Extract the (x, y) coordinate from the center of the cell holding the provided text.  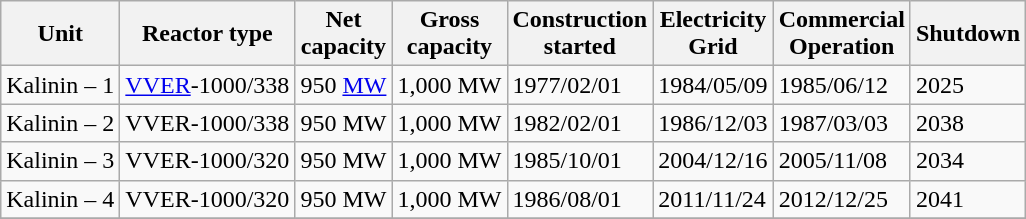
1977/02/01 (580, 85)
Kalinin – 4 (60, 199)
2012/12/25 (842, 199)
Kalinin – 2 (60, 123)
Netcapacity (344, 34)
Unit (60, 34)
1986/12/03 (713, 123)
1986/08/01 (580, 199)
ElectricityGrid (713, 34)
2041 (968, 199)
1982/02/01 (580, 123)
2038 (968, 123)
1987/03/03 (842, 123)
2025 (968, 85)
2004/12/16 (713, 161)
2011/11/24 (713, 199)
2034 (968, 161)
1985/10/01 (580, 161)
1985/06/12 (842, 85)
1984/05/09 (713, 85)
Kalinin – 1 (60, 85)
Grosscapacity (450, 34)
Constructionstarted (580, 34)
Kalinin – 3 (60, 161)
Shutdown (968, 34)
Reactor type (208, 34)
2005/11/08 (842, 161)
CommercialOperation (842, 34)
